Return the [x, y] coordinate for the center point of the cell that contains the specified text.  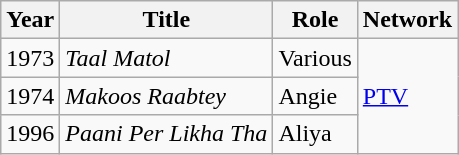
Title [166, 20]
Role [315, 20]
Paani Per Likha Tha [166, 134]
Aliya [315, 134]
Angie [315, 96]
Makoos Raabtey [166, 96]
PTV [407, 96]
Taal Matol [166, 58]
Network [407, 20]
Year [30, 20]
1974 [30, 96]
1973 [30, 58]
Various [315, 58]
1996 [30, 134]
